Scan for the cell matching the given text and deliver its [x, y] coordinate at center. 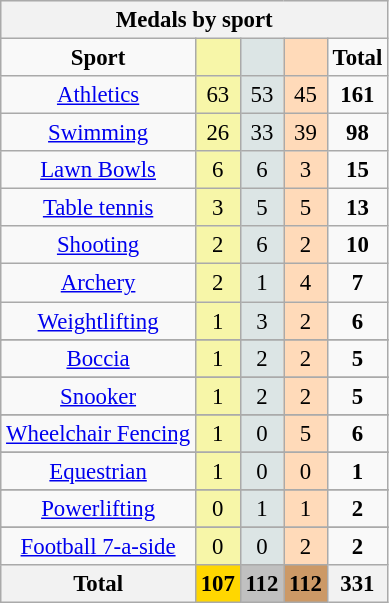
161 [357, 95]
15 [357, 170]
10 [357, 245]
Weightlifting [98, 321]
Shooting [98, 245]
Lawn Bowls [98, 170]
Football 7-a-side [98, 546]
4 [306, 283]
Wheelchair Fencing [98, 433]
Equestrian [98, 471]
63 [218, 95]
107 [218, 584]
Boccia [98, 358]
53 [262, 95]
33 [262, 133]
Medals by sport [194, 20]
331 [357, 584]
45 [306, 95]
Sport [98, 58]
Athletics [98, 95]
26 [218, 133]
Powerlifting [98, 509]
39 [306, 133]
98 [357, 133]
Swimming [98, 133]
Archery [98, 283]
7 [357, 283]
Snooker [98, 396]
Table tennis [98, 208]
13 [357, 208]
